Capture the cell that displays the provided text and extract its [x, y] central coordinate. 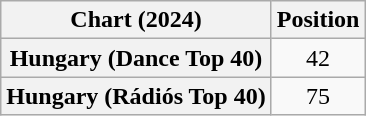
75 [318, 96]
Hungary (Rádiós Top 40) [136, 96]
42 [318, 58]
Hungary (Dance Top 40) [136, 58]
Position [318, 20]
Chart (2024) [136, 20]
